For the text-containing cell, return its midpoint in (x, y) coordinate format. 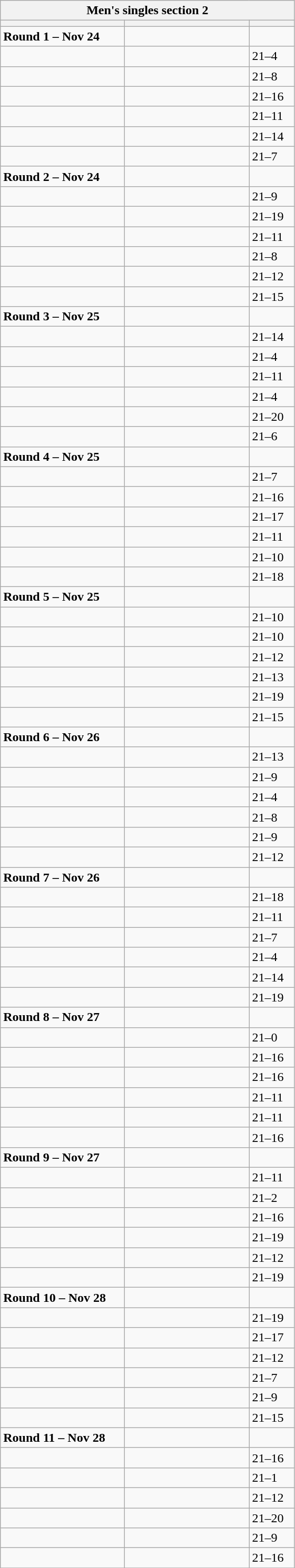
Round 5 – Nov 25 (63, 597)
Men's singles section 2 (147, 11)
Round 6 – Nov 26 (63, 737)
21–1 (272, 1478)
Round 9 – Nov 27 (63, 1157)
Round 1 – Nov 24 (63, 36)
Round 8 – Nov 27 (63, 1017)
Round 7 – Nov 26 (63, 877)
21–6 (272, 437)
21–2 (272, 1198)
Round 4 – Nov 25 (63, 457)
Round 10 – Nov 28 (63, 1298)
21–0 (272, 1037)
Round 3 – Nov 25 (63, 317)
Round 2 – Nov 24 (63, 176)
Round 11 – Nov 28 (63, 1438)
